Capture the cell that displays the provided text and extract its (X, Y) central coordinate. 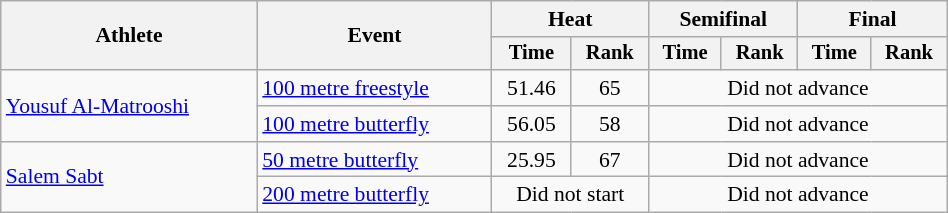
67 (610, 160)
50 metre butterfly (374, 160)
Salem Sabt (129, 178)
100 metre freestyle (374, 88)
Semifinal (724, 19)
Yousuf Al-Matrooshi (129, 106)
65 (610, 88)
100 metre butterfly (374, 124)
200 metre butterfly (374, 195)
Did not start (570, 195)
Athlete (129, 36)
Event (374, 36)
Final (872, 19)
25.95 (532, 160)
51.46 (532, 88)
Heat (570, 19)
56.05 (532, 124)
58 (610, 124)
